Return [x, y] of the center of cell containing provided text 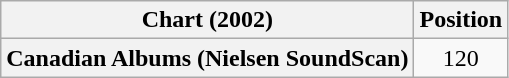
Position [461, 20]
Canadian Albums (Nielsen SoundScan) [208, 58]
Chart (2002) [208, 20]
120 [461, 58]
